From the cell containing the given text, extract its center point as [X, Y] coordinate. 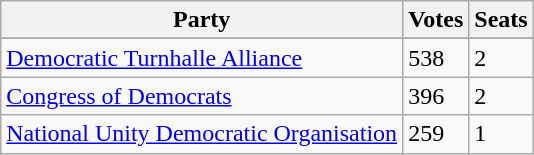
538 [436, 58]
259 [436, 134]
396 [436, 96]
Congress of Democrats [202, 96]
National Unity Democratic Organisation [202, 134]
1 [501, 134]
Seats [501, 20]
Democratic Turnhalle Alliance [202, 58]
Party [202, 20]
Votes [436, 20]
